Return the (X, Y) coordinate for the center point of the cell that contains the specified text.  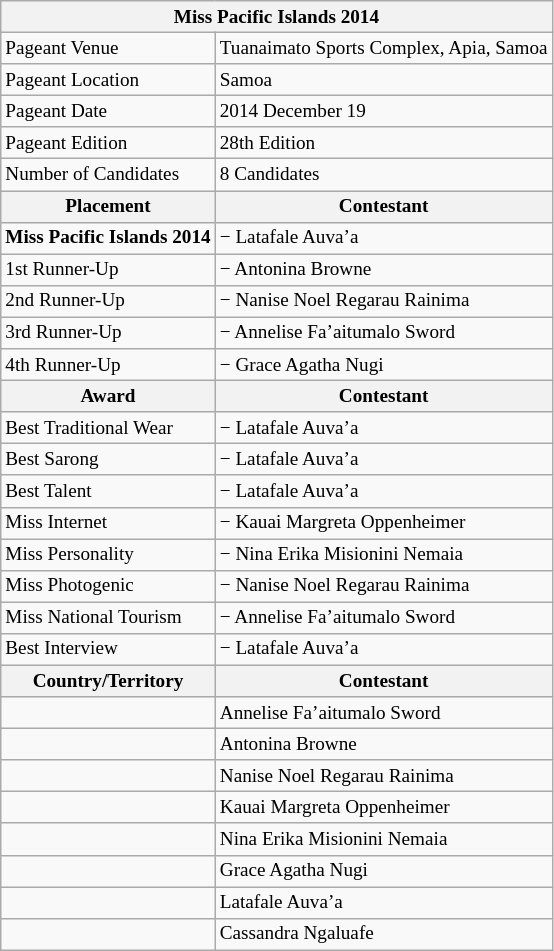
Antonina Browne (384, 744)
Best Interview (108, 649)
28th Edition (384, 143)
Pageant Edition (108, 143)
8 Candidates (384, 175)
Latafale Auva’a (384, 902)
− Grace Agatha Nugi (384, 365)
2014 December 19 (384, 111)
Award (108, 396)
Pageant Date (108, 111)
4th Runner-Up (108, 365)
Miss Personality (108, 554)
Placement (108, 206)
Tuanaimato Sports Complex, Apia, Samoa (384, 48)
Miss Photogenic (108, 586)
− Antonina Browne (384, 270)
3rd Runner-Up (108, 333)
Nina Erika Misionini Nemaia (384, 839)
2nd Runner-Up (108, 301)
− Kauai Margreta Oppenheimer (384, 523)
Miss National Tourism (108, 618)
1st Runner-Up (108, 270)
Kauai Margreta Oppenheimer (384, 808)
Best Traditional Wear (108, 428)
Nanise Noel Regarau Rainima (384, 776)
Pageant Location (108, 80)
Grace Agatha Nugi (384, 871)
Country/Territory (108, 681)
Pageant Venue (108, 48)
Best Talent (108, 491)
Samoa (384, 80)
Cassandra Ngaluafe (384, 934)
Number of Candidates (108, 175)
− Nina Erika Misionini Nemaia (384, 554)
Miss Internet (108, 523)
Annelise Fa’aitumalo Sword (384, 713)
Best Sarong (108, 460)
